Provide the (x, y) coordinate of the cell's center where the given text is located.  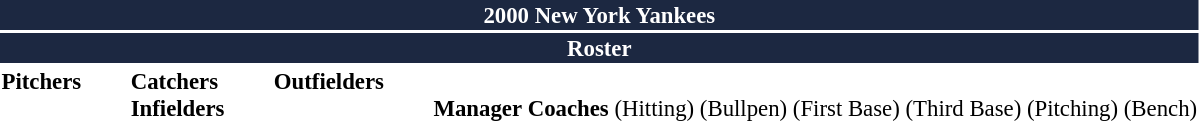
2000 New York Yankees (600, 15)
Roster (600, 48)
